Output the (x, y) coordinate of the center of the cell containing the given text.  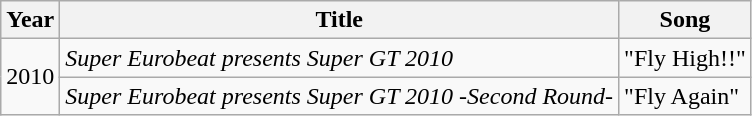
Title (340, 20)
"Fly Again" (686, 96)
Super Eurobeat presents Super GT 2010 (340, 58)
Year (30, 20)
Song (686, 20)
"Fly High!!" (686, 58)
Super Eurobeat presents Super GT 2010 -Second Round- (340, 96)
2010 (30, 77)
